Output the (x, y) coordinate of the center of the cell containing the given text.  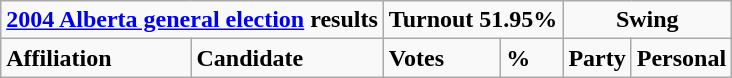
Swing (648, 20)
2004 Alberta general election results (192, 20)
Votes (442, 58)
Personal (681, 58)
% (532, 58)
Party (597, 58)
Candidate (287, 58)
Affiliation (96, 58)
Turnout 51.95% (473, 20)
